For the text-containing cell, return its midpoint in [X, Y] coordinate format. 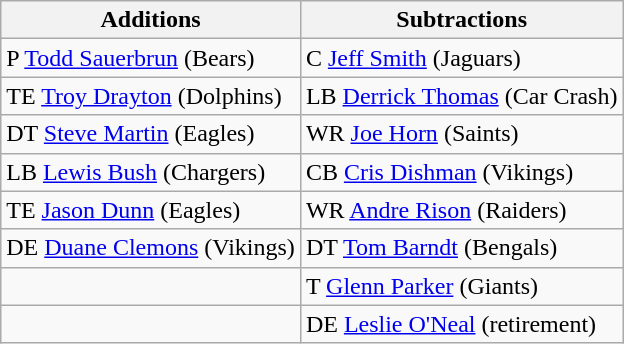
DE Duane Clemons (Vikings) [151, 248]
C Jeff Smith (Jaguars) [462, 58]
Additions [151, 20]
Subtractions [462, 20]
DT Steve Martin (Eagles) [151, 134]
TE Troy Drayton (Dolphins) [151, 96]
WR Andre Rison (Raiders) [462, 210]
WR Joe Horn (Saints) [462, 134]
DE Leslie O'Neal (retirement) [462, 324]
P Todd Sauerbrun (Bears) [151, 58]
DT Tom Barndt (Bengals) [462, 248]
T Glenn Parker (Giants) [462, 286]
CB Cris Dishman (Vikings) [462, 172]
LB Lewis Bush (Chargers) [151, 172]
TE Jason Dunn (Eagles) [151, 210]
LB Derrick Thomas (Car Crash) [462, 96]
